Find where the given text appears and provide that cell's center as (x, y) coordinate. 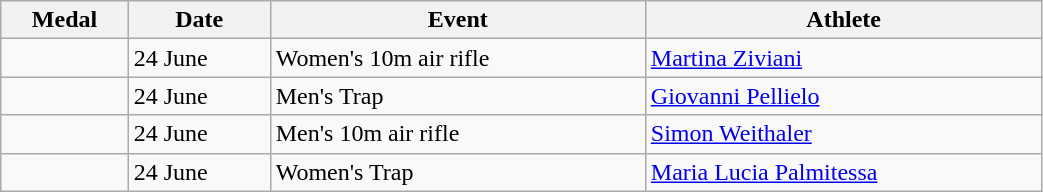
Martina Ziviani (844, 58)
Giovanni Pellielo (844, 96)
Simon Weithaler (844, 134)
Women's Trap (458, 172)
Men's 10m air rifle (458, 134)
Athlete (844, 20)
Maria Lucia Palmitessa (844, 172)
Men's Trap (458, 96)
Event (458, 20)
Medal (64, 20)
Date (199, 20)
Women's 10m air rifle (458, 58)
